Return the (x, y) coordinate for the center point of the cell that contains the specified text.  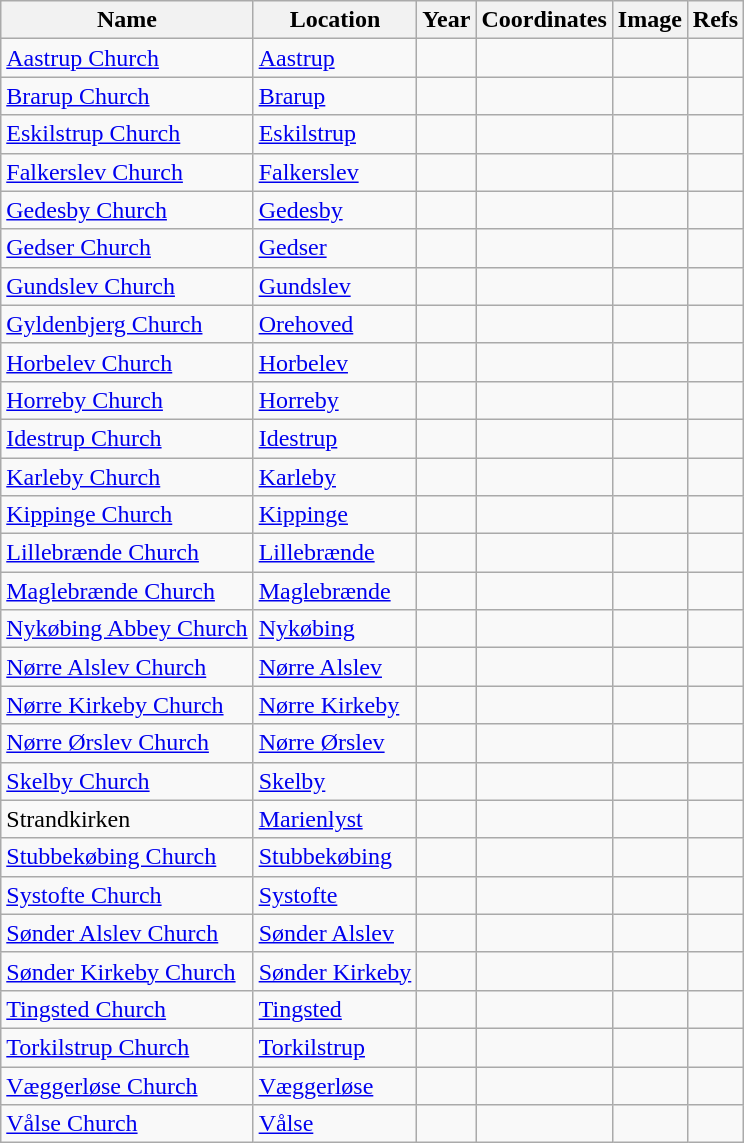
Tingsted (335, 1009)
Nørre Alslev Church (127, 667)
Væggerløse Church (127, 1085)
Karleby (335, 477)
Name (127, 20)
Nørre Kirkeby (335, 705)
Sønder Kirkeby (335, 971)
Horreby (335, 400)
Vålse Church (127, 1124)
Gedesby (335, 210)
Brarup (335, 96)
Brarup Church (127, 96)
Sønder Kirkeby Church (127, 971)
Vålse (335, 1124)
Idestrup (335, 438)
Gedser Church (127, 248)
Eskilstrup Church (127, 134)
Strandkirken (127, 819)
Nørre Kirkeby Church (127, 705)
Horbelev (335, 362)
Nørre Ørslev (335, 743)
Idestrup Church (127, 438)
Lillebrænde Church (127, 553)
Gundslev (335, 286)
Tingsted Church (127, 1009)
Eskilstrup (335, 134)
Falkerslev (335, 172)
Maglebrænde Church (127, 591)
Skelby (335, 781)
Kippinge Church (127, 515)
Systofte Church (127, 895)
Torkilstrup (335, 1047)
Location (335, 20)
Stubbekøbing (335, 857)
Falkerslev Church (127, 172)
Refs (715, 20)
Gedser (335, 248)
Sønder Alslev Church (127, 933)
Marienlyst (335, 819)
Nørre Alslev (335, 667)
Nykøbing (335, 629)
Stubbekøbing Church (127, 857)
Gedesby Church (127, 210)
Aastrup (335, 58)
Torkilstrup Church (127, 1047)
Nykøbing Abbey Church (127, 629)
Gyldenbjerg Church (127, 324)
Skelby Church (127, 781)
Sønder Alslev (335, 933)
Gundslev Church (127, 286)
Aastrup Church (127, 58)
Lillebrænde (335, 553)
Image (650, 20)
Systofte (335, 895)
Year (446, 20)
Coordinates (544, 20)
Maglebrænde (335, 591)
Horbelev Church (127, 362)
Horreby Church (127, 400)
Orehoved (335, 324)
Kippinge (335, 515)
Væggerløse (335, 1085)
Nørre Ørslev Church (127, 743)
Karleby Church (127, 477)
